Detect which cell encompasses the target text, then output its (X, Y) center coordinate. 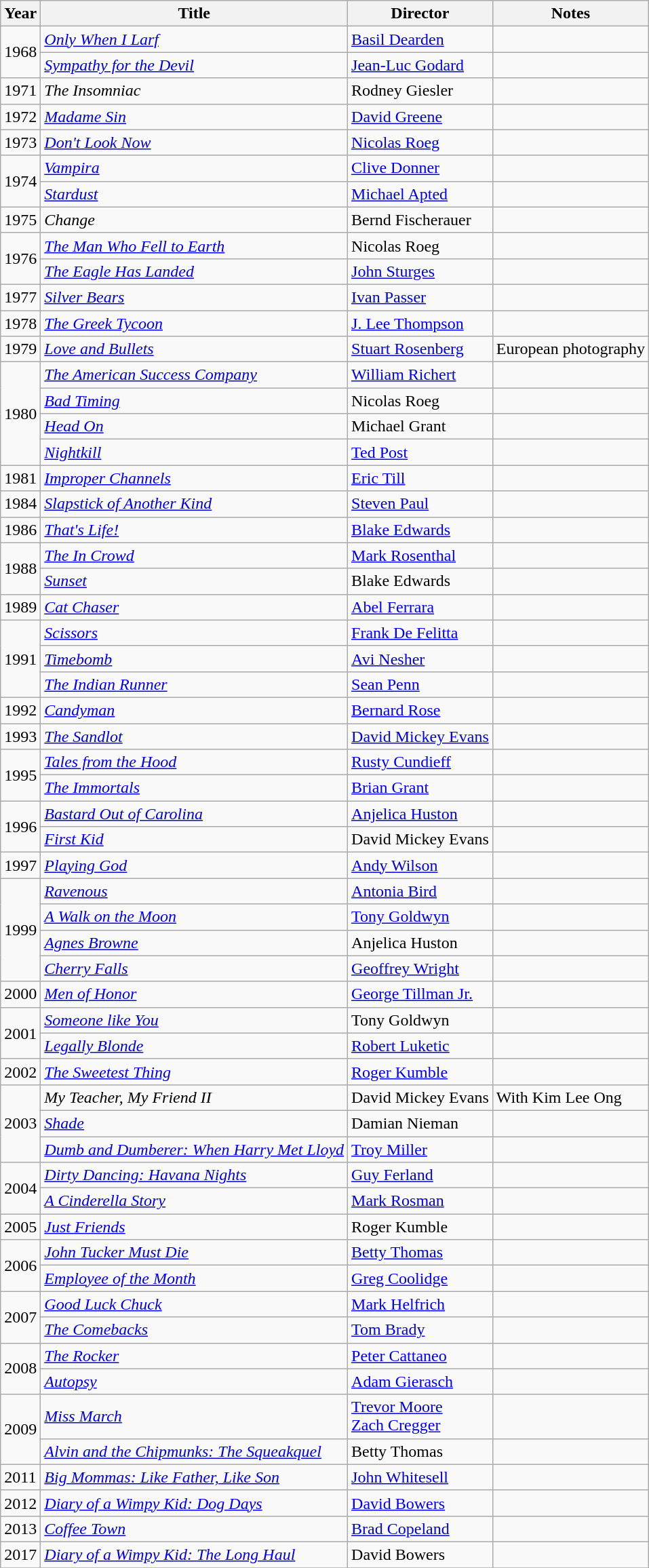
Sympathy for the Devil (194, 65)
Bernd Fischerauer (420, 220)
2013 (20, 1529)
The Indian Runner (194, 684)
The Man Who Fell to Earth (194, 246)
Love and Bullets (194, 349)
1973 (20, 142)
Someone like You (194, 1020)
Sunset (194, 581)
Ted Post (420, 452)
1995 (20, 775)
Troy Miller (420, 1150)
The Sweetest Thing (194, 1072)
Coffee Town (194, 1529)
Don't Look Now (194, 142)
1981 (20, 478)
Ivan Passer (420, 297)
The Insomniac (194, 91)
Jean-Luc Godard (420, 65)
Good Luck Chuck (194, 1304)
1992 (20, 710)
Greg Coolidge (420, 1278)
Miss March (194, 1416)
Madame Sin (194, 117)
Michael Apted (420, 194)
Employee of the Month (194, 1278)
The Sandlot (194, 736)
Stuart Rosenberg (420, 349)
2006 (20, 1266)
Bastard Out of Carolina (194, 814)
Sean Penn (420, 684)
2017 (20, 1554)
William Richert (420, 375)
Just Friends (194, 1227)
Basil Dearden (420, 39)
The American Success Company (194, 375)
1988 (20, 568)
Bernard Rose (420, 710)
The Immortals (194, 788)
Diary of a Wimpy Kid: Dog Days (194, 1503)
Rodney Giesler (420, 91)
2003 (20, 1123)
2001 (20, 1033)
Silver Bears (194, 297)
A Walk on the Moon (194, 917)
Autopsy (194, 1381)
Dumb and Dumberer: When Harry Met Lloyd (194, 1150)
Change (194, 220)
The Eagle Has Landed (194, 271)
Legally Blonde (194, 1046)
2005 (20, 1227)
2012 (20, 1503)
2007 (20, 1317)
2000 (20, 994)
Notes (570, 14)
My Teacher, My Friend II (194, 1097)
Bad Timing (194, 401)
Steven Paul (420, 504)
Frank De Felitta (420, 633)
1975 (20, 220)
That's Life! (194, 530)
Timebomb (194, 659)
Only When I Larf (194, 39)
Tom Brady (420, 1330)
1997 (20, 865)
Michael Grant (420, 427)
Ravenous (194, 891)
Men of Honor (194, 994)
The Comebacks (194, 1330)
Director (420, 14)
1984 (20, 504)
2009 (20, 1430)
Head On (194, 427)
2002 (20, 1072)
Scissors (194, 633)
Cherry Falls (194, 968)
With Kim Lee Ong (570, 1097)
1991 (20, 659)
Title (194, 14)
Agnes Browne (194, 943)
Mark Rosman (420, 1201)
1989 (20, 607)
Dirty Dancing: Havana Nights (194, 1175)
Diary of a Wimpy Kid: The Long Haul (194, 1554)
2004 (20, 1188)
2011 (20, 1477)
First Kid (194, 840)
1980 (20, 414)
1986 (20, 530)
The Greek Tycoon (194, 324)
Damian Nieman (420, 1123)
Mark Rosenthal (420, 555)
Guy Ferland (420, 1175)
European photography (570, 349)
Tales from the Hood (194, 762)
Adam Gierasch (420, 1381)
Antonia Bird (420, 891)
Mark Helfrich (420, 1304)
1974 (20, 181)
Brad Copeland (420, 1529)
Improper Channels (194, 478)
1978 (20, 324)
1971 (20, 91)
1968 (20, 52)
1977 (20, 297)
John Sturges (420, 271)
Rusty Cundieff (420, 762)
Shade (194, 1123)
A Cinderella Story (194, 1201)
Brian Grant (420, 788)
1993 (20, 736)
Peter Cattaneo (420, 1356)
Geoffrey Wright (420, 968)
J. Lee Thompson (420, 324)
Nightkill (194, 452)
David Greene (420, 117)
Stardust (194, 194)
Robert Luketic (420, 1046)
The In Crowd (194, 555)
1976 (20, 258)
Playing God (194, 865)
John Tucker Must Die (194, 1253)
George Tillman Jr. (420, 994)
1999 (20, 930)
Vampira (194, 168)
1996 (20, 827)
Candyman (194, 710)
The Rocker (194, 1356)
Abel Ferrara (420, 607)
Avi Nesher (420, 659)
1979 (20, 349)
1972 (20, 117)
Trevor MooreZach Cregger (420, 1416)
Alvin and the Chipmunks: The Squeakquel (194, 1451)
John Whitesell (420, 1477)
Big Mommas: Like Father, Like Son (194, 1477)
Year (20, 14)
Eric Till (420, 478)
Andy Wilson (420, 865)
Slapstick of Another Kind (194, 504)
Clive Donner (420, 168)
2008 (20, 1369)
Cat Chaser (194, 607)
